From the cell containing the given text, extract its center point as [x, y] coordinate. 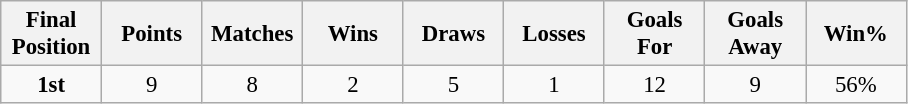
Points [152, 34]
Win% [856, 34]
56% [856, 85]
Wins [354, 34]
2 [354, 85]
Losses [554, 34]
Draws [454, 34]
8 [252, 85]
5 [454, 85]
Final Position [52, 34]
Matches [252, 34]
Goals For [654, 34]
12 [654, 85]
Goals Away [756, 34]
1 [554, 85]
1st [52, 85]
